Return the [X, Y] coordinate for the center point of the cell that contains the specified text.  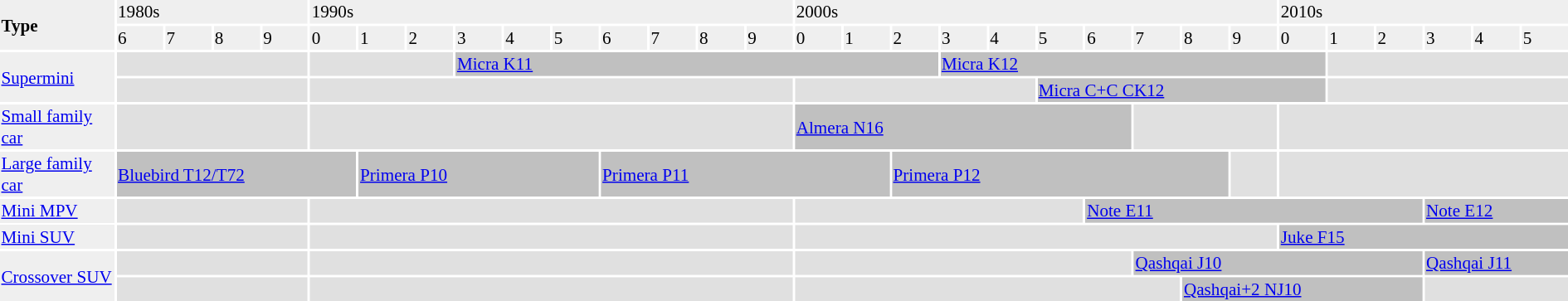
Crossover SUV [57, 276]
Micra K11 [697, 64]
Note E11 [1254, 211]
Almera N16 [963, 127]
1980s [212, 12]
Note E12 [1497, 211]
Small family car [57, 127]
Qashqai J10 [1278, 263]
Juke F15 [1424, 237]
Micra K12 [1132, 64]
Primera P10 [480, 174]
Primera P11 [745, 174]
Qashqai J11 [1497, 263]
1990s [551, 12]
Mini SUV [57, 237]
Mini MPV [57, 211]
Bluebird T12/T72 [237, 174]
Type [57, 25]
2010s [1424, 12]
Large family car [57, 174]
2000s [1035, 12]
Supermini [57, 77]
Micra C+C CK12 [1181, 90]
Qashqai+2 NJ10 [1303, 289]
Primera P12 [1060, 174]
